Determine the (X, Y) coordinate at the center of the cell enclosing the given text.  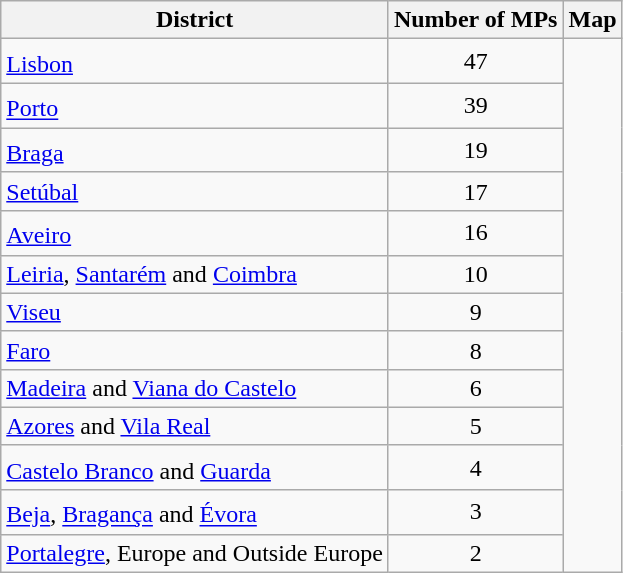
Castelo Branco and Guarda (195, 468)
Lisbon (195, 62)
2 (476, 554)
Setúbal (195, 191)
Number of MPs (476, 20)
District (195, 20)
39 (476, 106)
3 (476, 512)
Map (592, 20)
4 (476, 468)
Madeira and Viana do Castelo (195, 388)
8 (476, 350)
9 (476, 312)
Porto (195, 106)
Azores and Vila Real (195, 426)
10 (476, 274)
6 (476, 388)
Beja, Bragança and Évora (195, 512)
5 (476, 426)
16 (476, 234)
Faro (195, 350)
47 (476, 62)
Braga (195, 150)
19 (476, 150)
Viseu (195, 312)
17 (476, 191)
Leiria, Santarém and Coimbra (195, 274)
Aveiro (195, 234)
Portalegre, Europe and Outside Europe (195, 554)
